Provide the (x, y) coordinate of the cell's center where the given text is located.  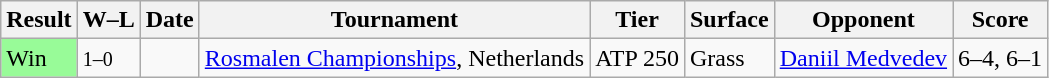
1–0 (108, 58)
W–L (108, 20)
Rosmalen Championships, Netherlands (394, 58)
Tier (638, 20)
Tournament (394, 20)
Grass (729, 58)
Score (1000, 20)
Surface (729, 20)
Daniil Medvedev (863, 58)
ATP 250 (638, 58)
Opponent (863, 20)
Result (39, 20)
6–4, 6–1 (1000, 58)
Win (39, 58)
Date (170, 20)
